Search for the cell housing the specified text and yield its (X, Y) center coordinate. 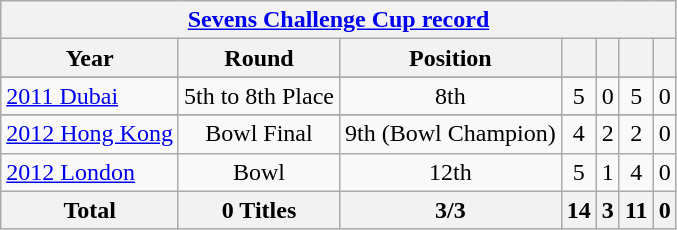
0 Titles (258, 210)
1 (608, 172)
2011 Dubai (90, 96)
14 (578, 210)
8th (451, 96)
12th (451, 172)
Bowl Final (258, 134)
Bowl (258, 172)
11 (636, 210)
9th (Bowl Champion) (451, 134)
3/3 (451, 210)
2012 Hong Kong (90, 134)
5th to 8th Place (258, 96)
Sevens Challenge Cup record (338, 20)
Round (258, 58)
3 (608, 210)
2012 London (90, 172)
Position (451, 58)
Total (90, 210)
Year (90, 58)
